From the cell containing the given text, extract its center point as (X, Y) coordinate. 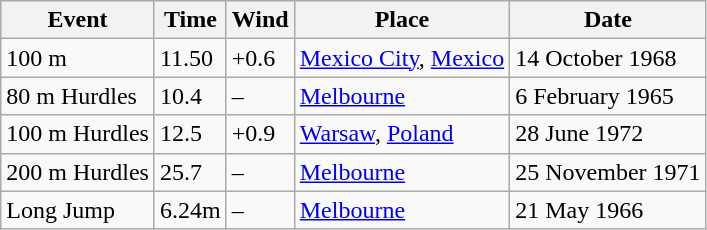
Wind (260, 20)
+0.6 (260, 58)
25 November 1971 (608, 172)
+0.9 (260, 134)
12.5 (190, 134)
Event (78, 20)
Place (402, 20)
200 m Hurdles (78, 172)
28 June 1972 (608, 134)
21 May 1966 (608, 210)
10.4 (190, 96)
25.7 (190, 172)
Date (608, 20)
Long Jump (78, 210)
6 February 1965 (608, 96)
Time (190, 20)
Mexico City, Mexico (402, 58)
11.50 (190, 58)
100 m (78, 58)
Warsaw, Poland (402, 134)
80 m Hurdles (78, 96)
100 m Hurdles (78, 134)
14 October 1968 (608, 58)
6.24m (190, 210)
